For the text-containing cell, return its midpoint in [x, y] coordinate format. 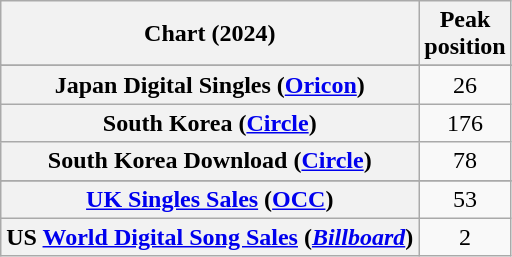
South Korea (Circle) [210, 123]
Japan Digital Singles (Oricon) [210, 85]
2 [465, 237]
Peakposition [465, 34]
US World Digital Song Sales (Billboard) [210, 237]
UK Singles Sales (OCC) [210, 199]
South Korea Download (Circle) [210, 161]
176 [465, 123]
78 [465, 161]
53 [465, 199]
Chart (2024) [210, 34]
26 [465, 85]
